Return (x, y) of the center of cell containing provided text 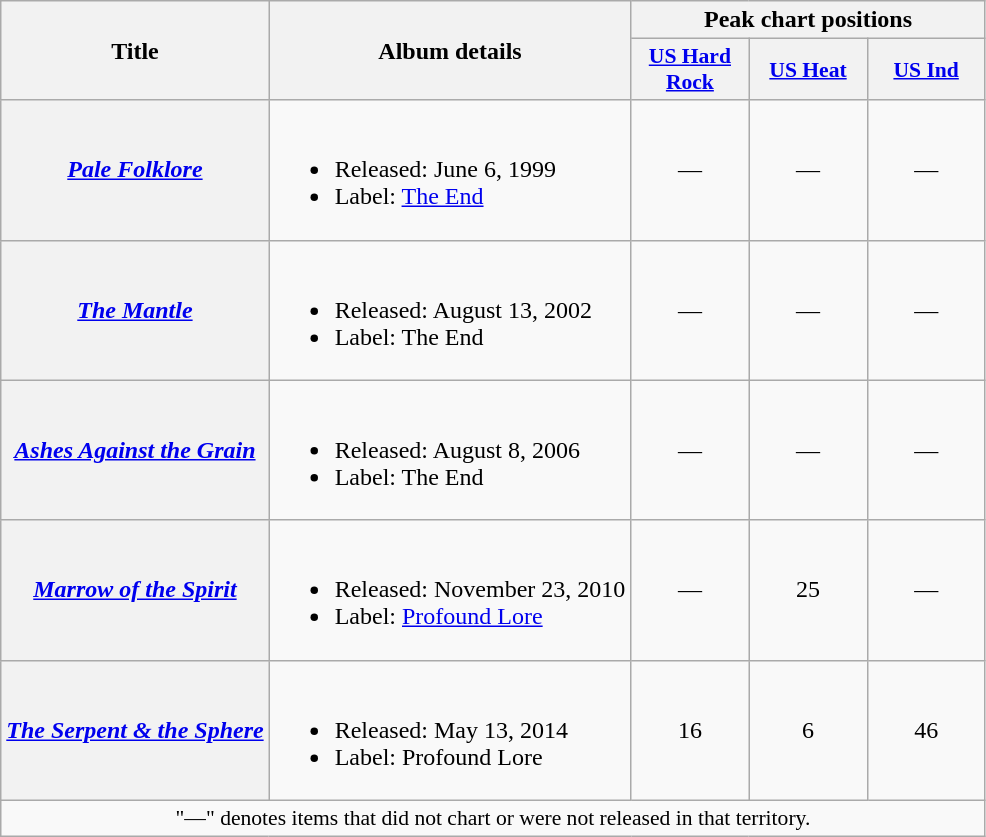
US Heat (808, 70)
6 (808, 730)
Peak chart positions (808, 20)
Released: November 23, 2010Label: Profound Lore (450, 590)
The Serpent & the Sphere (135, 730)
Released: August 13, 2002Label: The End (450, 310)
Marrow of the Spirit (135, 590)
Released: August 8, 2006Label: The End (450, 450)
Released: May 13, 2014Label: Profound Lore (450, 730)
The Mantle (135, 310)
US Hard Rock (690, 70)
Title (135, 50)
Pale Folklore (135, 170)
Album details (450, 50)
Released: June 6, 1999Label: The End (450, 170)
"—" denotes items that did not chart or were not released in that territory. (493, 818)
46 (926, 730)
16 (690, 730)
25 (808, 590)
US Ind (926, 70)
Ashes Against the Grain (135, 450)
